For the text-containing cell, return its midpoint in (x, y) coordinate format. 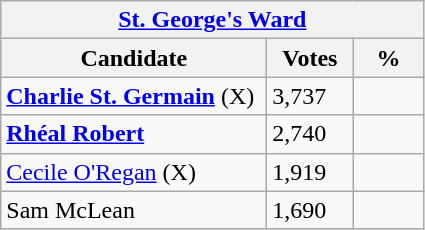
Sam McLean (134, 210)
Rhéal Robert (134, 134)
2,740 (310, 134)
Votes (310, 58)
3,737 (310, 96)
% (388, 58)
Cecile O'Regan (X) (134, 172)
Candidate (134, 58)
St. George's Ward (212, 20)
1,690 (310, 210)
Charlie St. Germain (X) (134, 96)
1,919 (310, 172)
